Scan for the cell matching the given text and deliver its (x, y) coordinate at center. 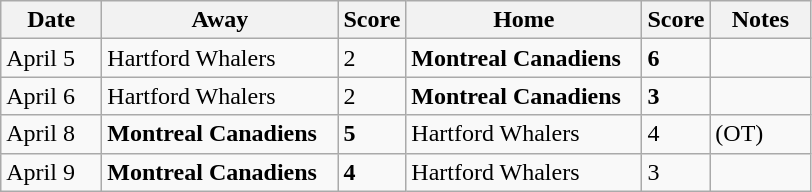
April 6 (52, 96)
Away (220, 20)
Date (52, 20)
Home (524, 20)
April 5 (52, 58)
6 (676, 58)
April 9 (52, 172)
5 (372, 134)
Notes (760, 20)
(OT) (760, 134)
April 8 (52, 134)
